Extract the [x, y] coordinate from the center of the cell holding the provided text.  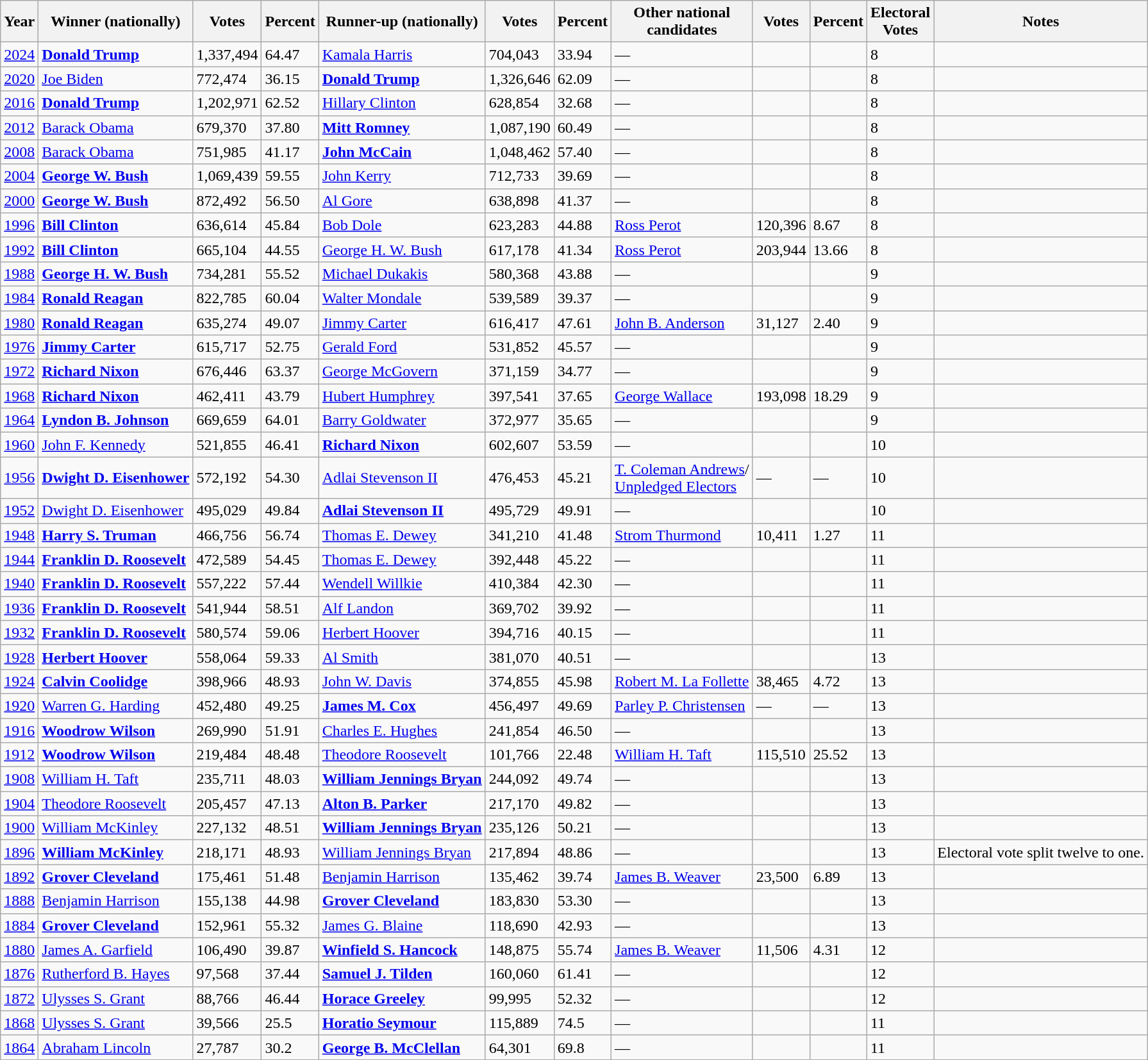
Notes [1041, 22]
63.37 [290, 372]
Strom Thurmond [682, 535]
1876 [19, 974]
41.37 [582, 201]
John W. Davis [402, 681]
183,830 [519, 901]
872,492 [227, 201]
1,087,190 [519, 128]
Barry Goldwater [402, 420]
10,411 [781, 535]
62.52 [290, 103]
39.87 [290, 950]
541,944 [227, 608]
52.32 [582, 998]
1,326,646 [519, 79]
1936 [19, 608]
46.41 [290, 445]
40.15 [582, 633]
1968 [19, 396]
25.5 [290, 1023]
47.13 [290, 804]
617,178 [519, 249]
712,733 [519, 176]
398,966 [227, 681]
1992 [19, 249]
1,069,439 [227, 176]
1.27 [838, 535]
48.51 [290, 828]
135,462 [519, 877]
462,411 [227, 396]
11,506 [781, 950]
41.34 [582, 249]
31,127 [781, 322]
43.79 [290, 396]
374,855 [519, 681]
521,855 [227, 445]
371,159 [519, 372]
John Kerry [402, 176]
580,574 [227, 633]
623,283 [519, 225]
Wendell Willkie [402, 584]
35.65 [582, 420]
1972 [19, 372]
34.77 [582, 372]
1928 [19, 657]
1916 [19, 730]
John F. Kennedy [115, 445]
Rutherford B. Hayes [115, 974]
49.69 [582, 706]
1940 [19, 584]
88,766 [227, 998]
54.30 [290, 478]
42.93 [582, 925]
44.98 [290, 901]
59.06 [290, 633]
64.01 [290, 420]
193,098 [781, 396]
1892 [19, 877]
49.74 [582, 779]
531,852 [519, 347]
397,541 [519, 396]
1880 [19, 950]
372,977 [519, 420]
2.40 [838, 322]
39.92 [582, 608]
2000 [19, 201]
Bob Dole [402, 225]
227,132 [227, 828]
Harry S. Truman [115, 535]
392,448 [519, 559]
118,690 [519, 925]
456,497 [519, 706]
53.59 [582, 445]
45.21 [582, 478]
37.65 [582, 396]
43.88 [582, 274]
394,716 [519, 633]
Walter Mondale [402, 298]
1884 [19, 925]
Parley P. Christensen [682, 706]
Warren G. Harding [115, 706]
1900 [19, 828]
241,854 [519, 730]
22.48 [582, 755]
1908 [19, 779]
Year [19, 22]
638,898 [519, 201]
52.75 [290, 347]
53.30 [582, 901]
James A. Garfield [115, 950]
Calvin Coolidge [115, 681]
704,043 [519, 54]
580,368 [519, 274]
Michael Dukakis [402, 274]
Hubert Humphrey [402, 396]
Mitt Romney [402, 128]
1,202,971 [227, 103]
45.57 [582, 347]
62.09 [582, 79]
39.37 [582, 298]
41.48 [582, 535]
1888 [19, 901]
2024 [19, 54]
1924 [19, 681]
51.48 [290, 877]
64.47 [290, 54]
8.67 [838, 225]
476,453 [519, 478]
32.68 [582, 103]
466,756 [227, 535]
Kamala Harris [402, 54]
48.86 [582, 852]
64,301 [519, 1047]
669,659 [227, 420]
4.31 [838, 950]
James M. Cox [402, 706]
46.44 [290, 998]
Hillary Clinton [402, 103]
49.25 [290, 706]
23,500 [781, 877]
155,138 [227, 901]
106,490 [227, 950]
John B. Anderson [682, 322]
1868 [19, 1023]
58.51 [290, 608]
1896 [19, 852]
2008 [19, 152]
341,210 [519, 535]
822,785 [227, 298]
751,985 [227, 152]
George Wallace [682, 396]
Winfield S. Hancock [402, 950]
615,717 [227, 347]
101,766 [519, 755]
48.48 [290, 755]
175,461 [227, 877]
55.32 [290, 925]
219,484 [227, 755]
218,171 [227, 852]
30.2 [290, 1047]
Electoral vote split twelve to one. [1041, 852]
57.44 [290, 584]
1956 [19, 478]
42.30 [582, 584]
679,370 [227, 128]
Horatio Seymour [402, 1023]
69.8 [582, 1047]
1912 [19, 755]
36.15 [290, 79]
1,048,462 [519, 152]
1984 [19, 298]
1904 [19, 804]
57.40 [582, 152]
235,711 [227, 779]
56.74 [290, 535]
Horace Greeley [402, 998]
636,614 [227, 225]
1976 [19, 347]
557,222 [227, 584]
665,104 [227, 249]
Alton B. Parker [402, 804]
George B. McClellan [402, 1047]
T. Coleman Andrews/Unpledged Electors [682, 478]
734,281 [227, 274]
Winner (nationally) [115, 22]
1,337,494 [227, 54]
160,060 [519, 974]
616,417 [519, 322]
60.49 [582, 128]
369,702 [519, 608]
18.29 [838, 396]
4.72 [838, 681]
115,510 [781, 755]
1960 [19, 445]
2020 [19, 79]
Alf Landon [402, 608]
539,589 [519, 298]
1948 [19, 535]
45.22 [582, 559]
33.94 [582, 54]
Samuel J. Tilden [402, 974]
572,192 [227, 478]
1964 [19, 420]
120,396 [781, 225]
217,894 [519, 852]
410,384 [519, 584]
45.84 [290, 225]
2004 [19, 176]
40.51 [582, 657]
47.61 [582, 322]
1864 [19, 1047]
628,854 [519, 103]
50.21 [582, 828]
46.50 [582, 730]
235,126 [519, 828]
James G. Blaine [402, 925]
381,070 [519, 657]
55.74 [582, 950]
152,961 [227, 925]
1988 [19, 274]
37.80 [290, 128]
49.82 [582, 804]
61.41 [582, 974]
45.98 [582, 681]
1920 [19, 706]
635,274 [227, 322]
Abraham Lincoln [115, 1047]
203,944 [781, 249]
Al Gore [402, 201]
44.88 [582, 225]
44.55 [290, 249]
1980 [19, 322]
558,064 [227, 657]
59.33 [290, 657]
Charles E. Hughes [402, 730]
2016 [19, 103]
472,589 [227, 559]
59.55 [290, 176]
25.52 [838, 755]
49.91 [582, 511]
Joe Biden [115, 79]
49.84 [290, 511]
13.66 [838, 249]
27,787 [227, 1047]
1944 [19, 559]
39,566 [227, 1023]
495,029 [227, 511]
1996 [19, 225]
56.50 [290, 201]
6.89 [838, 877]
George McGovern [402, 372]
55.52 [290, 274]
602,607 [519, 445]
97,568 [227, 974]
39.74 [582, 877]
60.04 [290, 298]
115,889 [519, 1023]
676,446 [227, 372]
1952 [19, 511]
495,729 [519, 511]
48.03 [290, 779]
244,092 [519, 779]
Robert M. La Follette [682, 681]
Al Smith [402, 657]
205,457 [227, 804]
217,170 [519, 804]
54.45 [290, 559]
148,875 [519, 950]
99,995 [519, 998]
Other nationalcandidates [682, 22]
Gerald Ford [402, 347]
1872 [19, 998]
38,465 [781, 681]
Runner-up (nationally) [402, 22]
1932 [19, 633]
74.5 [582, 1023]
49.07 [290, 322]
452,480 [227, 706]
39.69 [582, 176]
2012 [19, 128]
37.44 [290, 974]
ElectoralVotes [900, 22]
772,474 [227, 79]
269,990 [227, 730]
John McCain [402, 152]
51.91 [290, 730]
Lyndon B. Johnson [115, 420]
41.17 [290, 152]
